Pinpoint the cell where the given text exists, returning its [X, Y] midpoint coordinate. 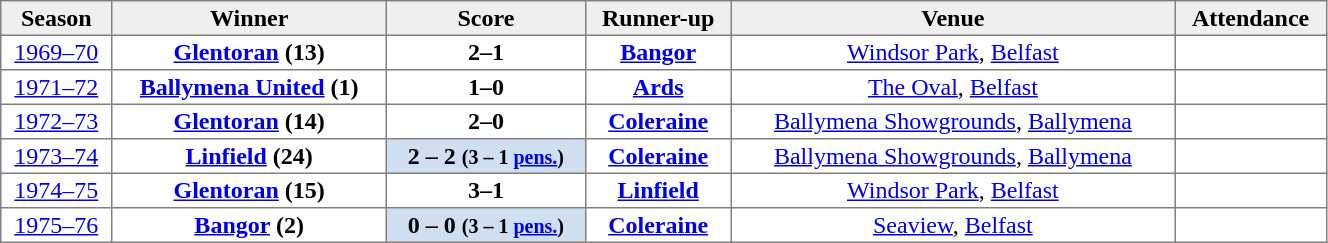
Glentoran (14) [250, 121]
1971–72 [56, 87]
1–0 [486, 87]
Linfield (24) [250, 156]
1969–70 [56, 52]
2–1 [486, 52]
Season [56, 18]
3–1 [486, 190]
1973–74 [56, 156]
Seaview, Belfast [953, 225]
Ards [658, 87]
Score [486, 18]
Bangor (2) [250, 225]
2 – 2 (3 – 1 pens.) [486, 156]
1974–75 [56, 190]
Runner-up [658, 18]
Ballymena United (1) [250, 87]
Bangor [658, 52]
0 – 0 (3 – 1 pens.) [486, 225]
Attendance [1251, 18]
2–0 [486, 121]
1972–73 [56, 121]
Glentoran (13) [250, 52]
Venue [953, 18]
Linfield [658, 190]
1975–76 [56, 225]
The Oval, Belfast [953, 87]
Glentoran (15) [250, 190]
Winner [250, 18]
